Identify which cell holds the provided text, then report its [X, Y] central coordinate. 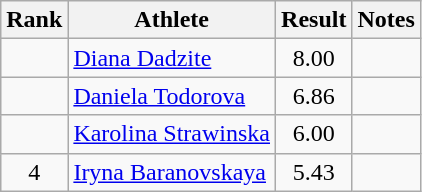
Rank [34, 20]
6.86 [314, 96]
Diana Dadzite [172, 58]
8.00 [314, 58]
6.00 [314, 134]
Athlete [172, 20]
5.43 [314, 172]
4 [34, 172]
Karolina Strawinska [172, 134]
Daniela Todorova [172, 96]
Result [314, 20]
Iryna Baranovskaya [172, 172]
Notes [386, 20]
